Scan for the cell matching the given text and deliver its (x, y) coordinate at center. 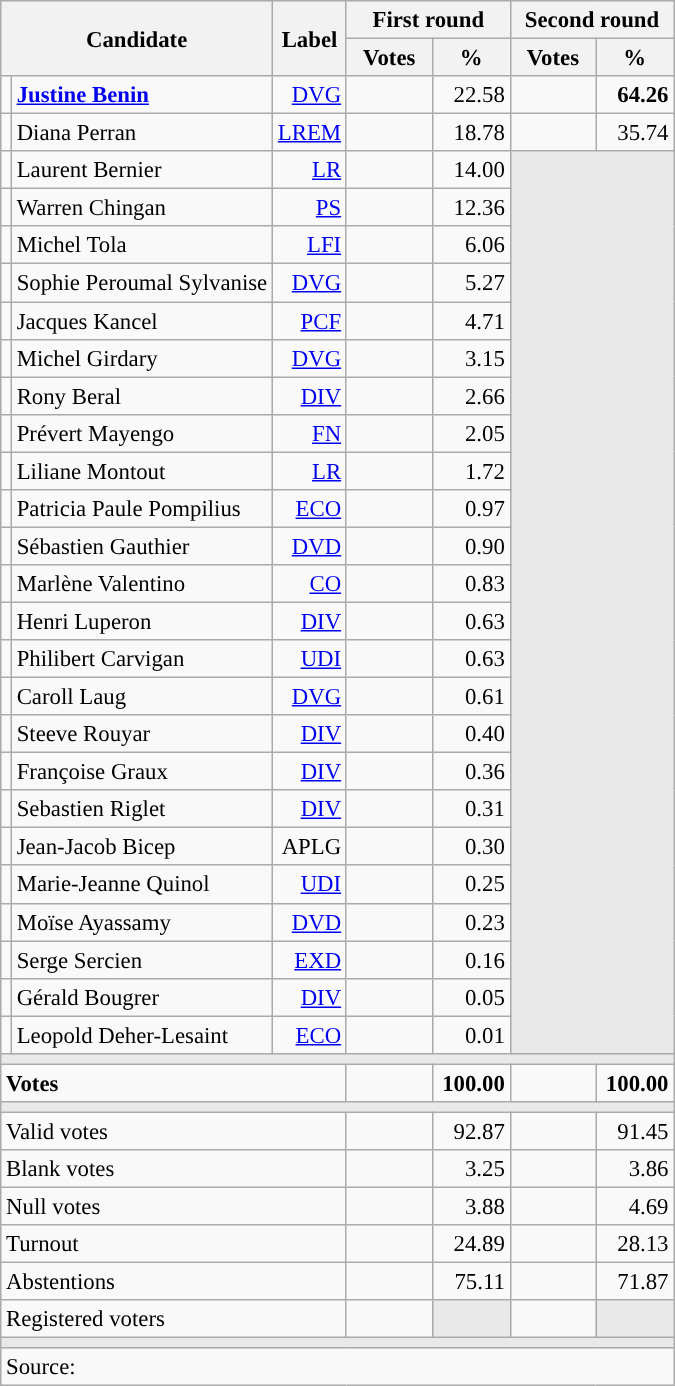
Leopold Deher-Lesaint (142, 1035)
FN (310, 433)
Michel Girdary (142, 358)
EXD (310, 960)
Label (310, 38)
4.69 (635, 1207)
1.72 (471, 471)
LFI (310, 245)
2.05 (471, 433)
Justine Benin (142, 95)
Abstentions (174, 1282)
Null votes (174, 1207)
First round (428, 20)
64.26 (635, 95)
CO (310, 584)
APLG (310, 847)
Rony Beral (142, 396)
Caroll Laug (142, 697)
Sébastien Gauthier (142, 546)
PCF (310, 321)
Patricia Paule Pompilius (142, 509)
Philibert Carvigan (142, 659)
71.87 (635, 1282)
LREM (310, 133)
Marlène Valentino (142, 584)
0.16 (471, 960)
Steeve Rouyar (142, 734)
4.71 (471, 321)
0.83 (471, 584)
12.36 (471, 208)
0.90 (471, 546)
Françoise Graux (142, 772)
Henri Luperon (142, 621)
Source: (338, 1367)
3.25 (471, 1169)
0.36 (471, 772)
Valid votes (174, 1131)
0.05 (471, 997)
Jean-Jacob Bicep (142, 847)
Gérald Bougrer (142, 997)
Sebastien Riglet (142, 809)
Michel Tola (142, 245)
Registered voters (174, 1319)
Sophie Peroumal Sylvanise (142, 283)
0.40 (471, 734)
0.61 (471, 697)
Second round (592, 20)
6.06 (471, 245)
0.30 (471, 847)
Blank votes (174, 1169)
0.97 (471, 509)
Diana Perran (142, 133)
14.00 (471, 170)
Serge Sercien (142, 960)
3.15 (471, 358)
5.27 (471, 283)
0.23 (471, 922)
35.74 (635, 133)
Candidate (137, 38)
22.58 (471, 95)
91.45 (635, 1131)
Turnout (174, 1244)
24.89 (471, 1244)
18.78 (471, 133)
PS (310, 208)
0.01 (471, 1035)
0.25 (471, 885)
75.11 (471, 1282)
Jacques Kancel (142, 321)
2.66 (471, 396)
92.87 (471, 1131)
28.13 (635, 1244)
Laurent Bernier (142, 170)
3.86 (635, 1169)
3.88 (471, 1207)
Liliane Montout (142, 471)
Moïse Ayassamy (142, 922)
Prévert Mayengo (142, 433)
Marie-Jeanne Quinol (142, 885)
0.31 (471, 809)
Warren Chingan (142, 208)
